Return the (X, Y) coordinate for the center point of the cell that contains the specified text.  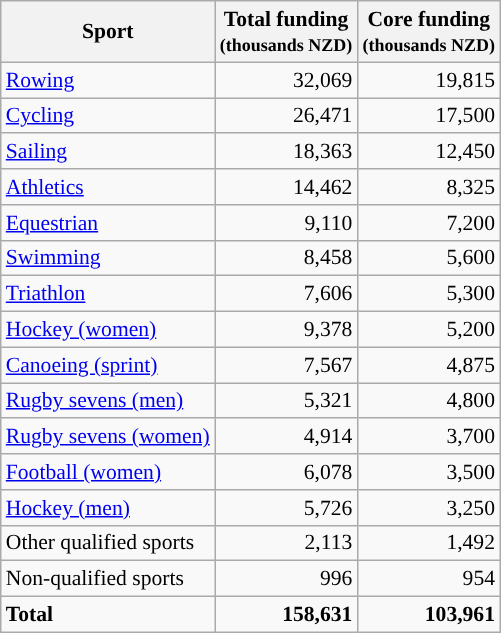
5,600 (428, 258)
Other qualified sports (108, 543)
7,606 (286, 294)
Cycling (108, 116)
5,300 (428, 294)
Core funding(thousands NZD) (428, 32)
4,800 (428, 401)
32,069 (286, 80)
14,462 (286, 187)
Rugby sevens (men) (108, 401)
12,450 (428, 152)
Rugby sevens (women) (108, 437)
7,567 (286, 365)
5,200 (428, 330)
6,078 (286, 472)
Rowing (108, 80)
Total funding(thousands NZD) (286, 32)
8,458 (286, 258)
Triathlon (108, 294)
Equestrian (108, 223)
5,321 (286, 401)
3,250 (428, 508)
19,815 (428, 80)
3,700 (428, 437)
Sailing (108, 152)
Total (108, 615)
Canoeing (sprint) (108, 365)
Hockey (men) (108, 508)
Athletics (108, 187)
Non-qualified sports (108, 579)
7,200 (428, 223)
996 (286, 579)
8,325 (428, 187)
17,500 (428, 116)
2,113 (286, 543)
9,378 (286, 330)
4,875 (428, 365)
18,363 (286, 152)
Swimming (108, 258)
954 (428, 579)
9,110 (286, 223)
26,471 (286, 116)
158,631 (286, 615)
1,492 (428, 543)
3,500 (428, 472)
5,726 (286, 508)
Football (women) (108, 472)
Sport (108, 32)
Hockey (women) (108, 330)
4,914 (286, 437)
103,961 (428, 615)
